Return the [X, Y] coordinate for the center point of the cell that contains the specified text.  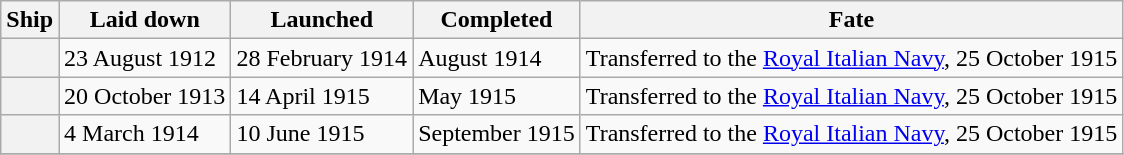
May 1915 [497, 96]
10 June 1915 [322, 134]
Fate [851, 20]
4 March 1914 [145, 134]
Launched [322, 20]
Completed [497, 20]
14 April 1915 [322, 96]
Ship [30, 20]
28 February 1914 [322, 58]
20 October 1913 [145, 96]
23 August 1912 [145, 58]
September 1915 [497, 134]
August 1914 [497, 58]
Laid down [145, 20]
